Locate the cell with the specified text and output its [X, Y] center coordinate. 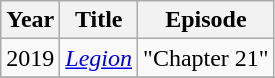
Episode [206, 20]
Year [30, 20]
Legion [99, 58]
Title [99, 20]
2019 [30, 58]
"Chapter 21" [206, 58]
